From the cell containing the given text, extract its center point as (x, y) coordinate. 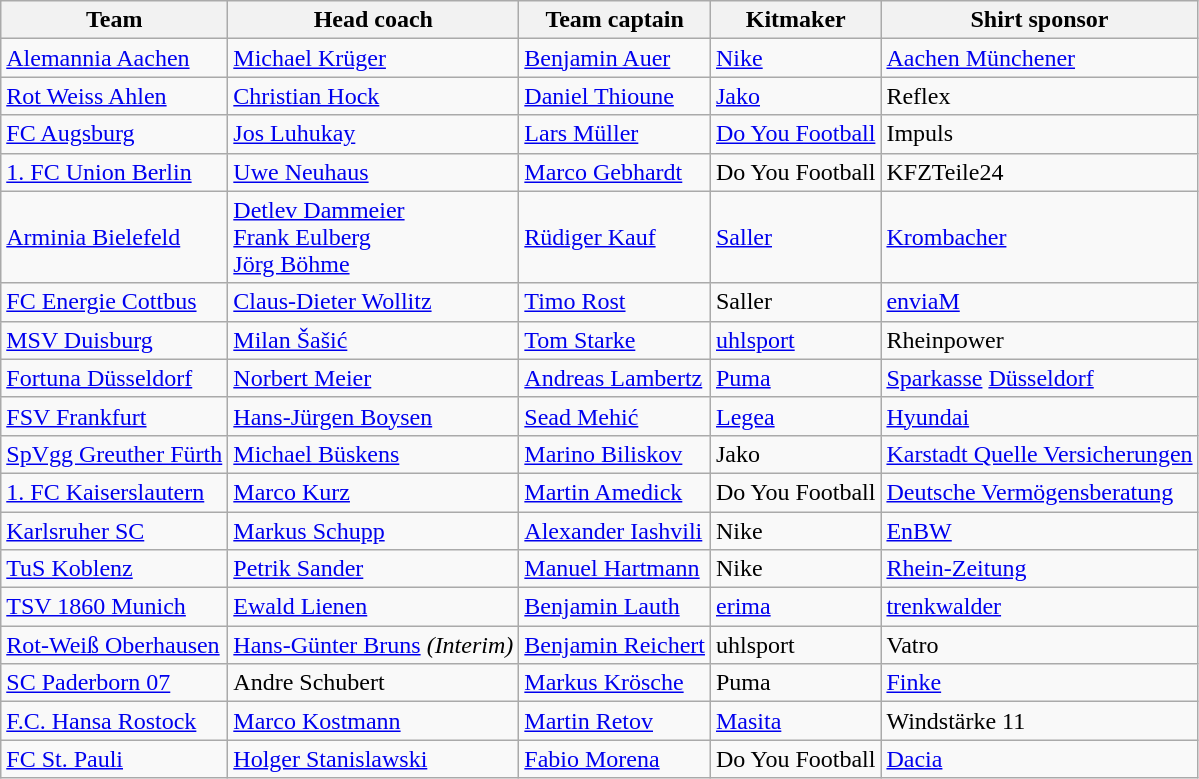
Christian Hock (374, 96)
Marino Biliskov (615, 454)
SC Paderborn 07 (114, 683)
Petrik Sander (374, 569)
Lars Müller (615, 134)
Hyundai (1040, 416)
Windstärke 11 (1040, 721)
FSV Frankfurt (114, 416)
FC Augsburg (114, 134)
Manuel Hartmann (615, 569)
Legea (795, 416)
Michael Krüger (374, 58)
Deutsche Vermögensberatung (1040, 492)
Benjamin Auer (615, 58)
KFZTeile24 (1040, 172)
Rot-Weiß Oberhausen (114, 645)
Markus Schupp (374, 531)
Finke (1040, 683)
Andre Schubert (374, 683)
Rüdiger Kauf (615, 237)
Shirt sponsor (1040, 20)
FC Energie Cottbus (114, 302)
Uwe Neuhaus (374, 172)
Holger Stanislawski (374, 759)
Karstadt Quelle Versicherungen (1040, 454)
Martin Retov (615, 721)
Fabio Morena (615, 759)
Benjamin Lauth (615, 607)
Krombacher (1040, 237)
Michael Büskens (374, 454)
Masita (795, 721)
erima (795, 607)
Rheinpower (1040, 340)
Fortuna Düsseldorf (114, 378)
Team captain (615, 20)
FC St. Pauli (114, 759)
Martin Amedick (615, 492)
Andreas Lambertz (615, 378)
Rhein-Zeitung (1040, 569)
Alexander Iashvili (615, 531)
Markus Krösche (615, 683)
SpVgg Greuther Fürth (114, 454)
trenkwalder (1040, 607)
F.C. Hansa Rostock (114, 721)
Detlev Dammeier Frank Eulberg Jörg Böhme (374, 237)
1. FC Union Berlin (114, 172)
EnBW (1040, 531)
Hans-Günter Bruns (Interim) (374, 645)
Sead Mehić (615, 416)
Tom Starke (615, 340)
Daniel Thioune (615, 96)
1. FC Kaiserslautern (114, 492)
Milan Šašić (374, 340)
Sparkasse Düsseldorf (1040, 378)
Marco Gebhardt (615, 172)
Jos Luhukay (374, 134)
Team (114, 20)
Impuls (1040, 134)
Reflex (1040, 96)
Dacia (1040, 759)
Karlsruher SC (114, 531)
Claus-Dieter Wollitz (374, 302)
Alemannia Aachen (114, 58)
Arminia Bielefeld (114, 237)
Timo Rost (615, 302)
Marco Kostmann (374, 721)
Vatro (1040, 645)
enviaM (1040, 302)
Hans-Jürgen Boysen (374, 416)
Marco Kurz (374, 492)
Ewald Lienen (374, 607)
Aachen Münchener (1040, 58)
Benjamin Reichert (615, 645)
Kitmaker (795, 20)
Rot Weiss Ahlen (114, 96)
TuS Koblenz (114, 569)
MSV Duisburg (114, 340)
TSV 1860 Munich (114, 607)
Head coach (374, 20)
Norbert Meier (374, 378)
